Find where the given text appears and provide that cell's center as [X, Y] coordinate. 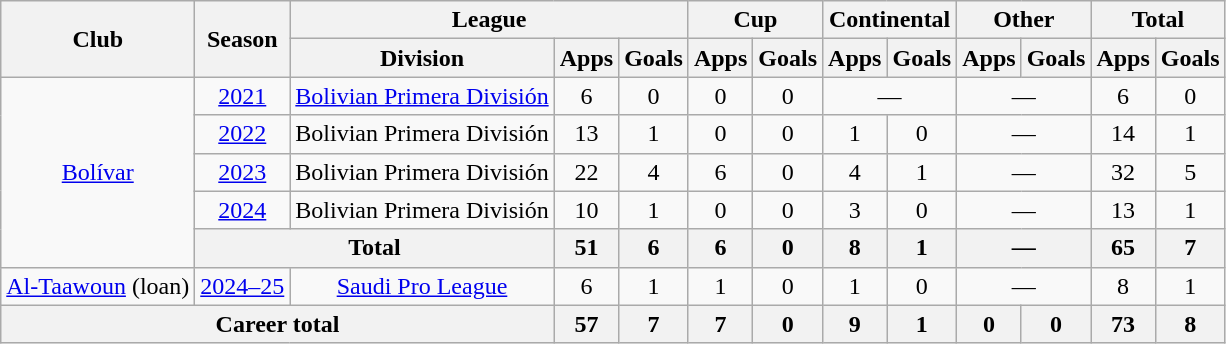
51 [586, 248]
Continental [890, 20]
League [490, 20]
2024 [242, 210]
Career total [278, 324]
2021 [242, 96]
10 [586, 210]
5 [1190, 172]
2022 [242, 134]
73 [1123, 324]
32 [1123, 172]
22 [586, 172]
57 [586, 324]
65 [1123, 248]
9 [855, 324]
2023 [242, 172]
Season [242, 39]
3 [855, 210]
2024–25 [242, 286]
Cup [755, 20]
14 [1123, 134]
Saudi Pro League [422, 286]
Bolívar [98, 172]
Club [98, 39]
Al-Taawoun (loan) [98, 286]
Division [422, 58]
Other [1024, 20]
